Find where the given text appears and provide that cell's center as [X, Y] coordinate. 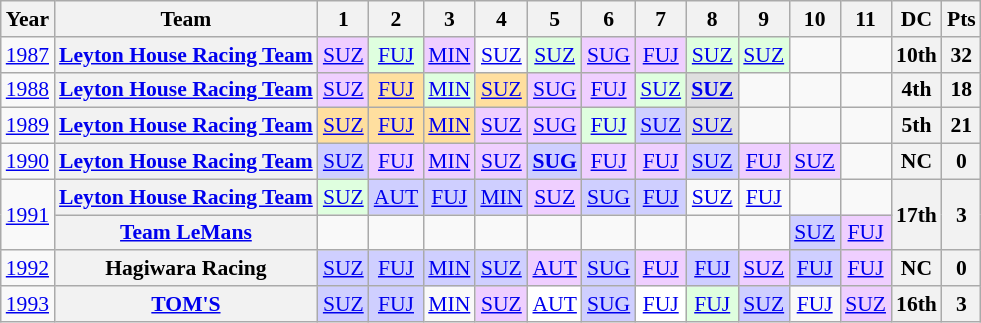
Year [28, 19]
10 [814, 19]
10th [916, 55]
32 [962, 55]
TOM'S [186, 304]
DC [916, 19]
11 [866, 19]
Team LeMans [186, 233]
21 [962, 126]
7 [660, 19]
1990 [28, 162]
Team [186, 19]
1 [344, 19]
1987 [28, 55]
9 [764, 19]
5 [554, 19]
Pts [962, 19]
1991 [28, 214]
2 [396, 19]
1988 [28, 90]
1992 [28, 269]
6 [608, 19]
4 [501, 19]
4th [916, 90]
16th [916, 304]
Hagiwara Racing [186, 269]
1993 [28, 304]
17th [916, 214]
8 [712, 19]
5th [916, 126]
1989 [28, 126]
18 [962, 90]
